Find where the given text appears and provide that cell's center as [X, Y] coordinate. 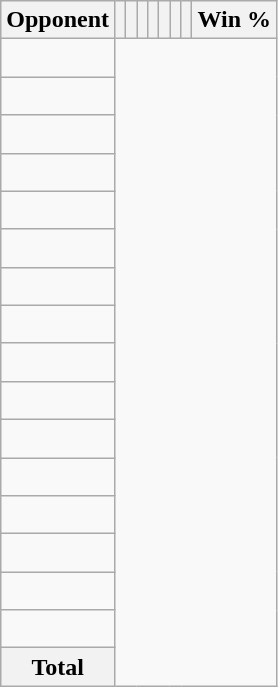
Win % [234, 20]
Opponent [58, 20]
Total [58, 667]
